Return the (x, y) coordinate for the center point of the cell that contains the specified text.  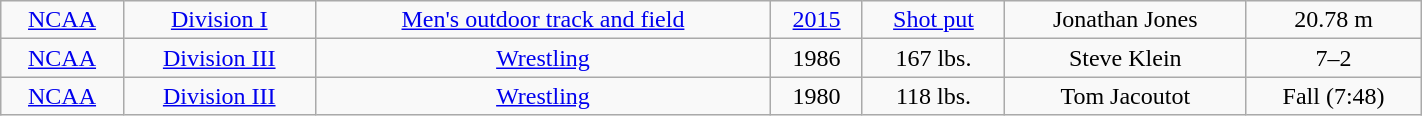
Shot put (933, 20)
Jonathan Jones (1126, 20)
Fall (7:48) (1334, 96)
Men's outdoor track and field (543, 20)
Tom Jacoutot (1126, 96)
7–2 (1334, 58)
1980 (817, 96)
Division I (219, 20)
2015 (817, 20)
118 lbs. (933, 96)
Steve Klein (1126, 58)
20.78 m (1334, 20)
1986 (817, 58)
167 lbs. (933, 58)
